For the text-containing cell, return its midpoint in [x, y] coordinate format. 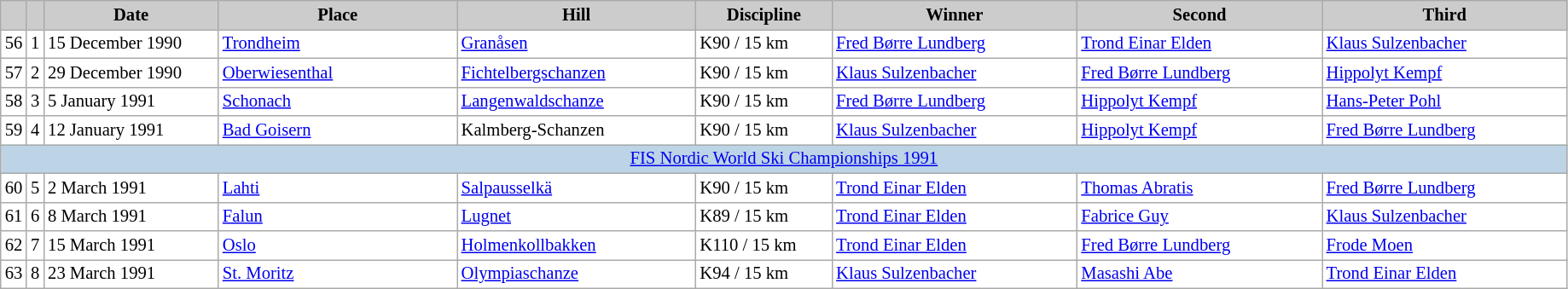
12 January 1991 [131, 130]
63 [14, 274]
Lahti [338, 188]
8 March 1991 [131, 217]
Winner [954, 14]
Second [1199, 14]
Discipline [764, 14]
15 December 1990 [131, 43]
K89 / 15 km [764, 217]
3 [35, 101]
St. Moritz [338, 274]
Salpausselkä [577, 188]
57 [14, 72]
Fichtelbergschanzen [577, 72]
Place [338, 14]
59 [14, 130]
15 March 1991 [131, 245]
58 [14, 101]
Schonach [338, 101]
Fabrice Guy [1199, 217]
56 [14, 43]
Hill [577, 14]
Hans-Peter Pohl [1445, 101]
Granåsen [577, 43]
60 [14, 188]
1 [35, 43]
Oslo [338, 245]
8 [35, 274]
5 January 1991 [131, 101]
2 March 1991 [131, 188]
Lugnet [577, 217]
Frode Moen [1445, 245]
Kalmberg-Schanzen [577, 130]
7 [35, 245]
61 [14, 217]
29 December 1990 [131, 72]
62 [14, 245]
FIS Nordic World Ski Championships 1991 [784, 159]
K110 / 15 km [764, 245]
Falun [338, 217]
Date [131, 14]
Olympiaschanze [577, 274]
6 [35, 217]
K94 / 15 km [764, 274]
5 [35, 188]
Oberwiesenthal [338, 72]
Trondheim [338, 43]
Langenwaldschanze [577, 101]
23 March 1991 [131, 274]
2 [35, 72]
Holmenkollbakken [577, 245]
Thomas Abratis [1199, 188]
4 [35, 130]
Third [1445, 14]
Masashi Abe [1199, 274]
Bad Goisern [338, 130]
